Provide the (X, Y) coordinate of the cell's center where the given text is located.  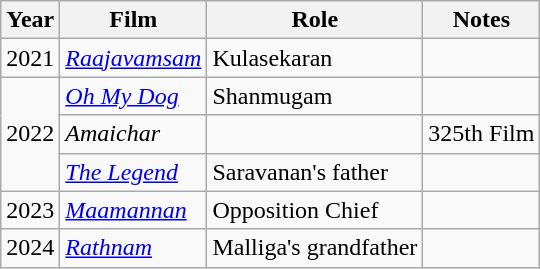
Role (315, 20)
2023 (30, 210)
2022 (30, 134)
Malliga's grandfather (315, 248)
Kulasekaran (315, 58)
Amaichar (134, 134)
Year (30, 20)
The Legend (134, 172)
Film (134, 20)
Maamannan (134, 210)
2024 (30, 248)
Opposition Chief (315, 210)
2021 (30, 58)
Shanmugam (315, 96)
Rathnam (134, 248)
Raajavamsam (134, 58)
Oh My Dog (134, 96)
Saravanan's father (315, 172)
Notes (482, 20)
325th Film (482, 134)
